Extract the [x, y] coordinate from the center of the cell holding the provided text.  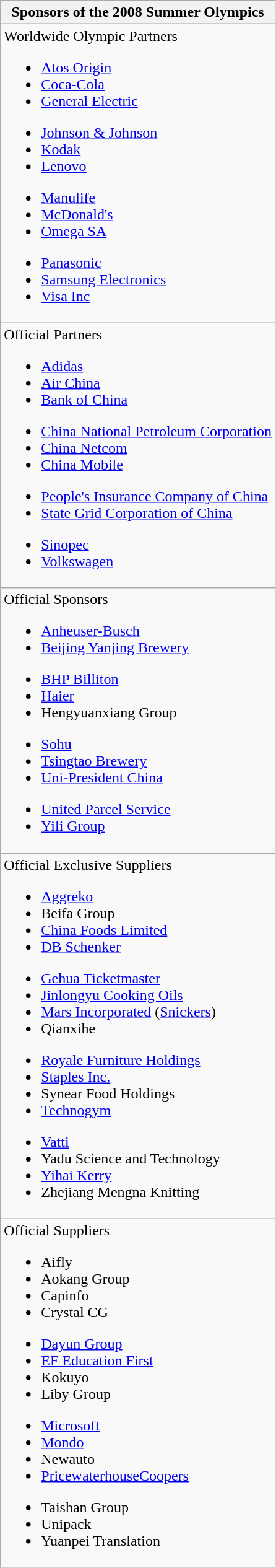
Sponsors of the 2008 Summer Olympics [138, 12]
